Provide the (X, Y) coordinate of the cell's center where the given text is located.  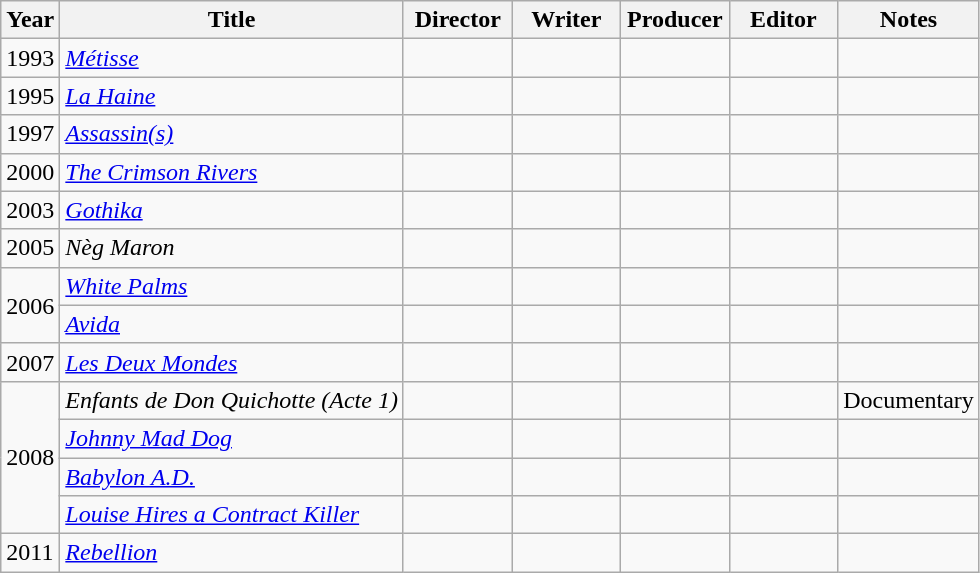
2003 (30, 210)
Writer (566, 20)
Avida (232, 324)
2005 (30, 248)
Editor (784, 20)
Babylon A.D. (232, 477)
Rebellion (232, 553)
2006 (30, 305)
Enfants de Don Quichotte (Acte 1) (232, 400)
Nèg Maron (232, 248)
Les Deux Mondes (232, 362)
2011 (30, 553)
The Crimson Rivers (232, 172)
Johnny Mad Dog (232, 438)
Notes (909, 20)
Documentary (909, 400)
Métisse (232, 58)
1997 (30, 134)
Year (30, 20)
Assassin(s) (232, 134)
Director (458, 20)
Title (232, 20)
La Haine (232, 96)
2007 (30, 362)
2008 (30, 457)
Louise Hires a Contract Killer (232, 515)
Producer (676, 20)
1993 (30, 58)
2000 (30, 172)
White Palms (232, 286)
Gothika (232, 210)
1995 (30, 96)
